Search for the cell housing the specified text and yield its [X, Y] center coordinate. 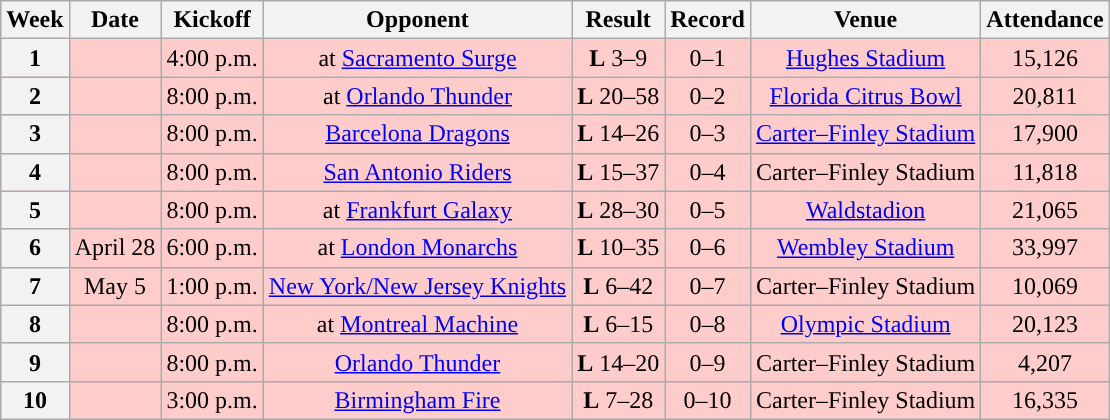
0–3 [708, 134]
1:00 p.m. [212, 286]
at Orlando Thunder [417, 96]
6:00 p.m. [212, 248]
Waldstadion [865, 210]
10 [35, 400]
April 28 [115, 248]
17,900 [1045, 134]
Birmingham Fire [417, 400]
Hughes Stadium [865, 58]
Barcelona Dragons [417, 134]
6 [35, 248]
L 14–26 [618, 134]
3 [35, 134]
L 28–30 [618, 210]
Venue [865, 20]
Wembley Stadium [865, 248]
at London Monarchs [417, 248]
33,997 [1045, 248]
San Antonio Riders [417, 172]
4:00 p.m. [212, 58]
L 6–15 [618, 324]
Florida Citrus Bowl [865, 96]
Orlando Thunder [417, 362]
0–4 [708, 172]
10,069 [1045, 286]
L 7–28 [618, 400]
1 [35, 58]
L 6–42 [618, 286]
21,065 [1045, 210]
L 10–35 [618, 248]
at Sacramento Surge [417, 58]
at Montreal Machine [417, 324]
Result [618, 20]
15,126 [1045, 58]
0–5 [708, 210]
20,123 [1045, 324]
L 15–37 [618, 172]
4,207 [1045, 362]
7 [35, 286]
at Frankfurt Galaxy [417, 210]
0–10 [708, 400]
4 [35, 172]
8 [35, 324]
3:00 p.m. [212, 400]
Week [35, 20]
20,811 [1045, 96]
Date [115, 20]
L 14–20 [618, 362]
Attendance [1045, 20]
L 20–58 [618, 96]
5 [35, 210]
Record [708, 20]
11,818 [1045, 172]
Olympic Stadium [865, 324]
Kickoff [212, 20]
0–8 [708, 324]
9 [35, 362]
New York/New Jersey Knights [417, 286]
0–6 [708, 248]
L 3–9 [618, 58]
2 [35, 96]
0–1 [708, 58]
0–9 [708, 362]
0–7 [708, 286]
16,335 [1045, 400]
0–2 [708, 96]
May 5 [115, 286]
Opponent [417, 20]
